For the text-containing cell, return its midpoint in [X, Y] coordinate format. 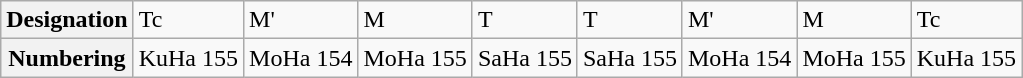
Designation [67, 20]
Numbering [67, 58]
